Detect which cell encompasses the target text, then output its (X, Y) center coordinate. 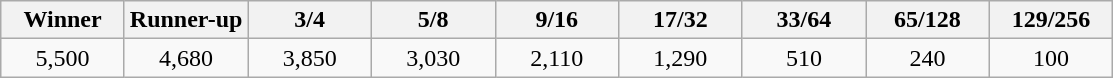
5,500 (63, 58)
2,110 (557, 58)
Runner-up (186, 20)
3,030 (433, 58)
65/128 (928, 20)
4,680 (186, 58)
3,850 (310, 58)
33/64 (804, 20)
240 (928, 58)
510 (804, 58)
Winner (63, 20)
17/32 (681, 20)
1,290 (681, 58)
129/256 (1051, 20)
9/16 (557, 20)
3/4 (310, 20)
5/8 (433, 20)
100 (1051, 58)
